Identify which cell holds the provided text, then report its (x, y) central coordinate. 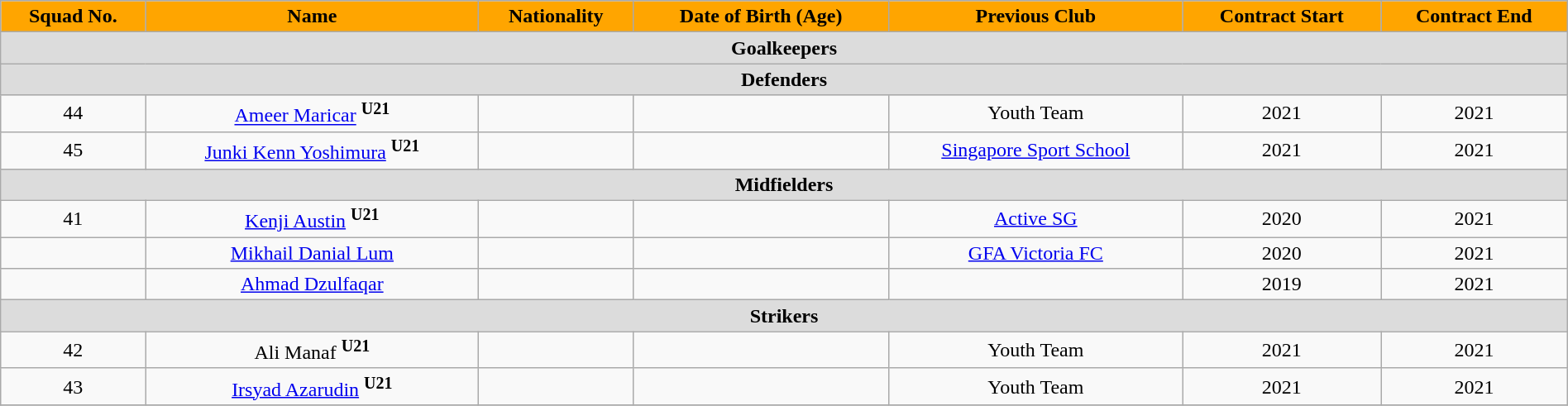
Ameer Maricar U21 (313, 114)
Active SG (1036, 218)
Contract Start (1282, 17)
43 (73, 387)
Squad No. (73, 17)
Defenders (784, 79)
2019 (1282, 284)
44 (73, 114)
45 (73, 150)
Strikers (784, 316)
Goalkeepers (784, 48)
Mikhail Danial Lum (313, 253)
Date of Birth (Age) (761, 17)
Contract End (1475, 17)
42 (73, 351)
Previous Club (1036, 17)
Junki Kenn Yoshimura U21 (313, 150)
Singapore Sport School (1036, 150)
Ahmad Dzulfaqar (313, 284)
Irsyad Azarudin U21 (313, 387)
Kenji Austin U21 (313, 218)
GFA Victoria FC (1036, 253)
Ali Manaf U21 (313, 351)
Name (313, 17)
41 (73, 218)
Midfielders (784, 184)
Nationality (556, 17)
